Find where the given text appears and provide that cell's center as [x, y] coordinate. 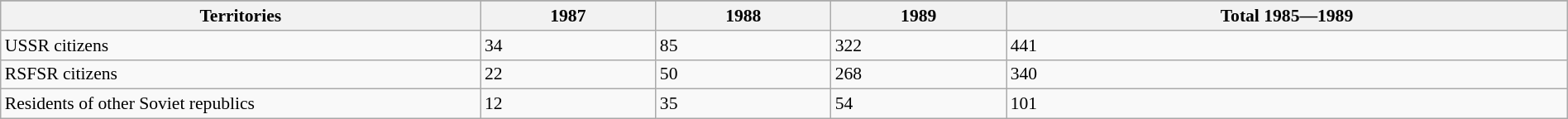
Total 1985—1989 [1287, 16]
340 [1287, 74]
22 [568, 74]
12 [568, 104]
34 [568, 45]
USSR citizens [241, 45]
1987 [568, 16]
Residents of other Soviet republics [241, 104]
RSFSR citizens [241, 74]
Territories [241, 16]
85 [743, 45]
101 [1287, 104]
1989 [919, 16]
50 [743, 74]
35 [743, 104]
268 [919, 74]
441 [1287, 45]
54 [919, 104]
322 [919, 45]
1988 [743, 16]
